Capture the cell that displays the provided text and extract its [x, y] central coordinate. 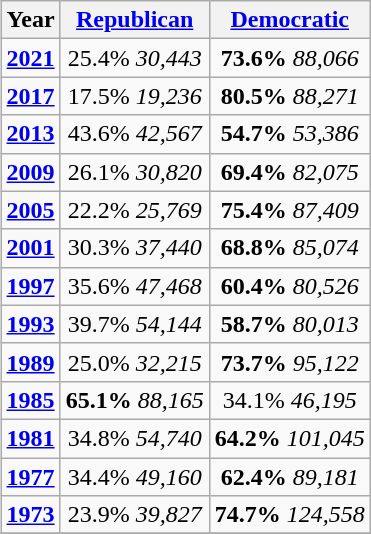
43.6% 42,567 [134, 134]
34.1% 46,195 [290, 400]
73.7% 95,122 [290, 362]
1989 [30, 362]
1985 [30, 400]
30.3% 37,440 [134, 248]
26.1% 30,820 [134, 172]
1977 [30, 477]
2013 [30, 134]
69.4% 82,075 [290, 172]
73.6% 88,066 [290, 58]
54.7% 53,386 [290, 134]
1973 [30, 515]
60.4% 80,526 [290, 286]
1981 [30, 438]
17.5% 19,236 [134, 96]
22.2% 25,769 [134, 210]
1997 [30, 286]
64.2% 101,045 [290, 438]
Democratic [290, 20]
2005 [30, 210]
2001 [30, 248]
23.9% 39,827 [134, 515]
25.4% 30,443 [134, 58]
39.7% 54,144 [134, 324]
35.6% 47,468 [134, 286]
34.8% 54,740 [134, 438]
80.5% 88,271 [290, 96]
58.7% 80,013 [290, 324]
34.4% 49,160 [134, 477]
65.1% 88,165 [134, 400]
75.4% 87,409 [290, 210]
2009 [30, 172]
68.8% 85,074 [290, 248]
Republican [134, 20]
25.0% 32,215 [134, 362]
1993 [30, 324]
74.7% 124,558 [290, 515]
2017 [30, 96]
2021 [30, 58]
62.4% 89,181 [290, 477]
Year [30, 20]
